Determine the [X, Y] coordinate at the center of the cell enclosing the given text.  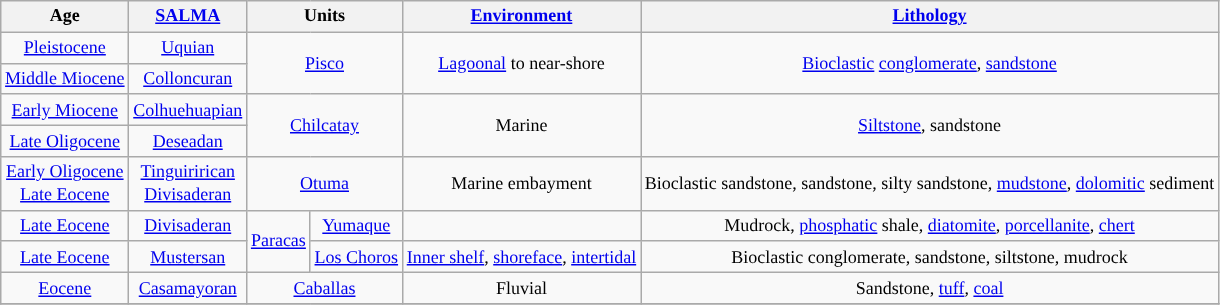
Sandstone, tuff, coal [929, 288]
Deseadan [188, 140]
Otuma [325, 184]
Uquian [188, 48]
Eocene [65, 288]
Units [325, 16]
Colhuehuapian [188, 110]
Age [65, 16]
Divisaderan [188, 226]
Marine embayment [521, 184]
Lithology [929, 16]
Marine [521, 125]
Chilcatay [325, 125]
Bioclastic sandstone, sandstone, silty sandstone, mudstone, dolomitic sediment [929, 184]
Late Oligocene [65, 140]
Pleistocene [65, 48]
Yumaque [356, 226]
Middle Miocene [65, 78]
Mustersan [188, 256]
Pisco [325, 63]
Early OligoceneLate Eocene [65, 184]
Casamayoran [188, 288]
Los Choros [356, 256]
Bioclastic conglomerate, sandstone [929, 63]
Fluvial [521, 288]
TinguiriricanDivisaderan [188, 184]
Environment [521, 16]
Siltstone, sandstone [929, 125]
Caballas [325, 288]
Inner shelf, shoreface, intertidal [521, 256]
SALMA [188, 16]
Lagoonal to near-shore [521, 63]
Bioclastic conglomerate, sandstone, siltstone, mudrock [929, 256]
Paracas [279, 241]
Colloncuran [188, 78]
Mudrock, phosphatic shale, diatomite, porcellanite, chert [929, 226]
Early Miocene [65, 110]
